Detect which cell encompasses the target text, then output its [x, y] center coordinate. 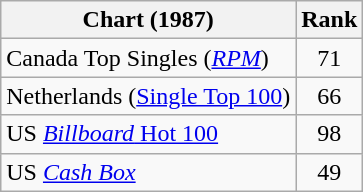
49 [330, 172]
Canada Top Singles (RPM) [148, 58]
Chart (1987) [148, 20]
71 [330, 58]
98 [330, 134]
US Cash Box [148, 172]
Netherlands (Single Top 100) [148, 96]
US Billboard Hot 100 [148, 134]
66 [330, 96]
Rank [330, 20]
